For the text-containing cell, return its midpoint in [x, y] coordinate format. 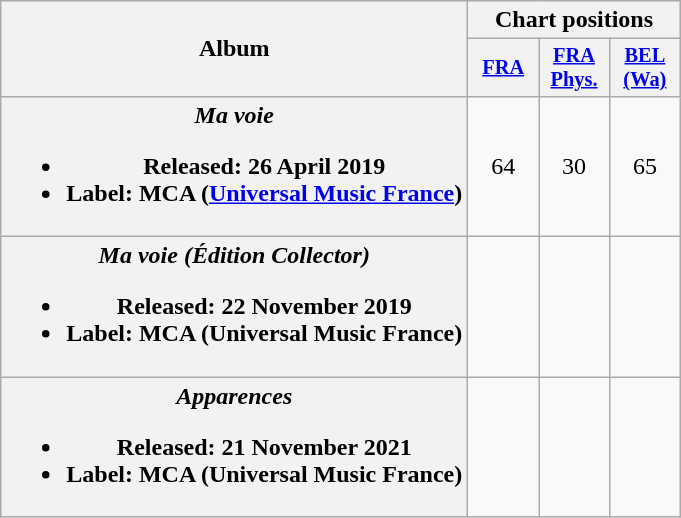
30 [574, 166]
Chart positions [574, 20]
65 [644, 166]
FRA [504, 68]
BEL(Wa) [644, 68]
Ma voie (Édition Collector)Released: 22 November 2019Label: MCA (Universal Music France) [234, 307]
Album [234, 49]
Ma voieReleased: 26 April 2019Label: MCA (Universal Music France) [234, 166]
FRAPhys. [574, 68]
64 [504, 166]
ApparencesReleased: 21 November 2021Label: MCA (Universal Music France) [234, 447]
